Capture the cell that displays the provided text and extract its [x, y] central coordinate. 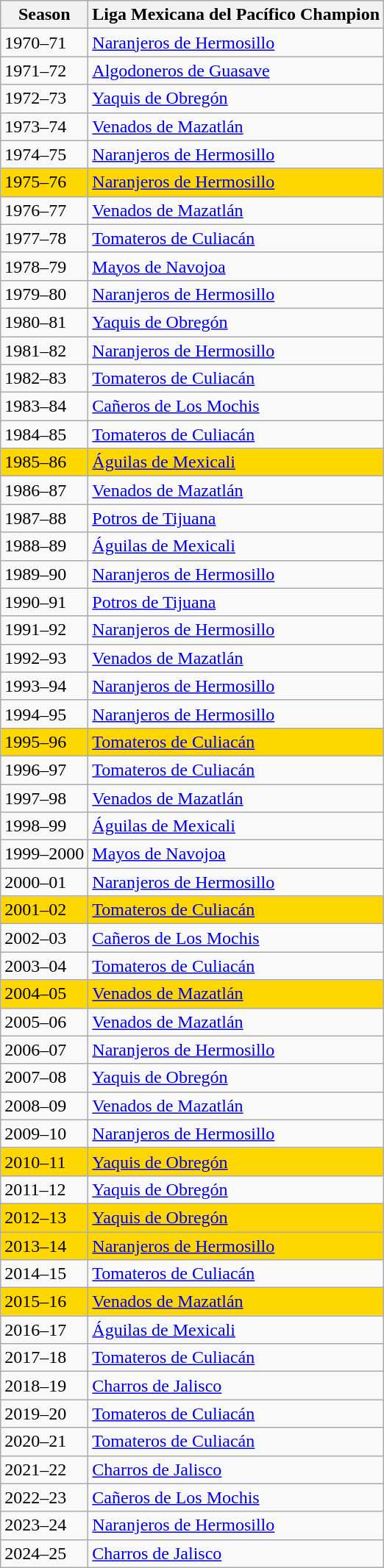
1990–91 [44, 602]
1988–89 [44, 546]
1984–85 [44, 434]
1994–95 [44, 714]
2019–20 [44, 1414]
1972–73 [44, 99]
1980–81 [44, 322]
1971–72 [44, 71]
2002–03 [44, 938]
2022–23 [44, 1497]
Algodoneros de Guasave [236, 71]
2014–15 [44, 1274]
1993–94 [44, 686]
1986–87 [44, 490]
2020–21 [44, 1442]
1970–71 [44, 43]
1999–2000 [44, 854]
2006–07 [44, 1050]
1975–76 [44, 182]
Liga Mexicana del Pacífico Champion [236, 15]
2001–02 [44, 910]
2017–18 [44, 1358]
1978–79 [44, 266]
1985–86 [44, 462]
1981–82 [44, 351]
1982–83 [44, 379]
2003–04 [44, 966]
1987–88 [44, 518]
1983–84 [44, 407]
1992–93 [44, 658]
1979–80 [44, 294]
2016–17 [44, 1330]
1997–98 [44, 798]
2000–01 [44, 882]
2021–22 [44, 1469]
2011–12 [44, 1189]
2009–10 [44, 1134]
2024–25 [44, 1553]
1995–96 [44, 742]
2010–11 [44, 1161]
1998–99 [44, 826]
2023–24 [44, 1525]
1991–92 [44, 630]
1996–97 [44, 770]
2015–16 [44, 1302]
1974–75 [44, 154]
1977–78 [44, 238]
2007–08 [44, 1078]
2018–19 [44, 1386]
Season [44, 15]
2004–05 [44, 994]
1973–74 [44, 126]
2005–06 [44, 1022]
2008–09 [44, 1106]
1989–90 [44, 574]
2012–13 [44, 1217]
2013–14 [44, 1246]
1976–77 [44, 210]
